Pinpoint the cell where the given text exists, returning its (X, Y) midpoint coordinate. 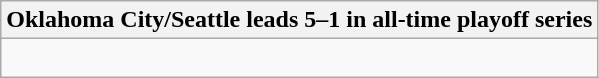
Oklahoma City/Seattle leads 5–1 in all-time playoff series (300, 20)
